Determine the [X, Y] coordinate at the center of the cell enclosing the given text.  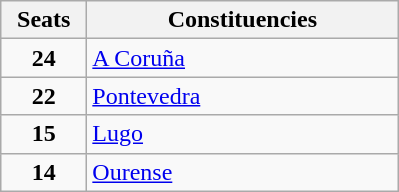
15 [44, 134]
Lugo [242, 134]
A Coruña [242, 58]
Seats [44, 20]
22 [44, 96]
Constituencies [242, 20]
24 [44, 58]
Pontevedra [242, 96]
Ourense [242, 172]
14 [44, 172]
